Determine the (X, Y) coordinate at the center of the cell enclosing the given text.  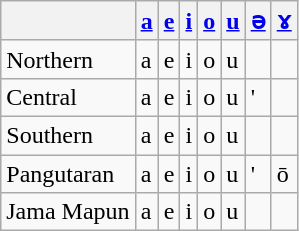
Northern (68, 59)
ō (284, 173)
Pangutaran (68, 173)
Central (68, 97)
ɤ (284, 21)
Southern (68, 135)
ə (258, 21)
Jama Mapun (68, 212)
